Scan for the cell matching the given text and deliver its (X, Y) coordinate at center. 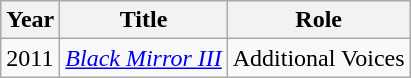
Additional Voices (318, 58)
2011 (30, 58)
Title (144, 20)
Year (30, 20)
Black Mirror III (144, 58)
Role (318, 20)
